Locate the cell with the specified text and output its (X, Y) center coordinate. 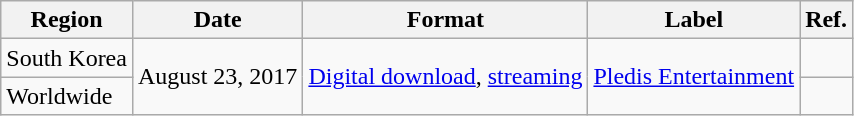
Label (694, 20)
Region (67, 20)
Digital download, streaming (446, 77)
Pledis Entertainment (694, 77)
Date (217, 20)
Ref. (826, 20)
Worldwide (67, 96)
South Korea (67, 58)
August 23, 2017 (217, 77)
Format (446, 20)
